For the text-containing cell, return its midpoint in (x, y) coordinate format. 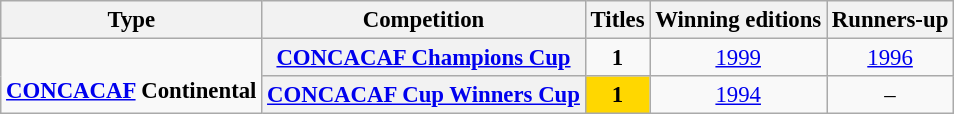
1999 (738, 58)
Runners-up (890, 20)
Winning editions (738, 20)
– (890, 95)
Titles (618, 20)
CONCACAF Continental (132, 76)
1996 (890, 58)
Competition (424, 20)
1994 (738, 95)
Type (132, 20)
CONCACAF Champions Cup (424, 58)
CONCACAF Cup Winners Cup (424, 95)
